For the text-containing cell, return its midpoint in [x, y] coordinate format. 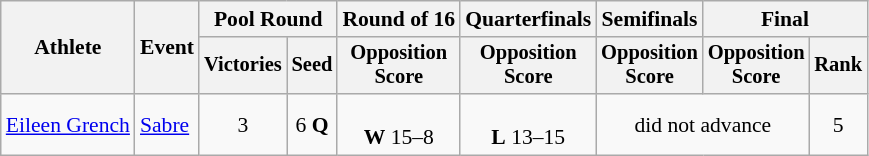
5 [838, 124]
Victories [243, 66]
6 Q [312, 124]
Rank [838, 66]
Athlete [68, 48]
Seed [312, 66]
Semifinals [650, 19]
W 15–8 [398, 124]
Round of 16 [398, 19]
L 13–15 [528, 124]
Eileen Grench [68, 124]
Event [167, 48]
did not advance [702, 124]
Final [785, 19]
Pool Round [268, 19]
Quarterfinals [528, 19]
3 [243, 124]
Sabre [167, 124]
